Output the (X, Y) coordinate of the center of the cell containing the given text.  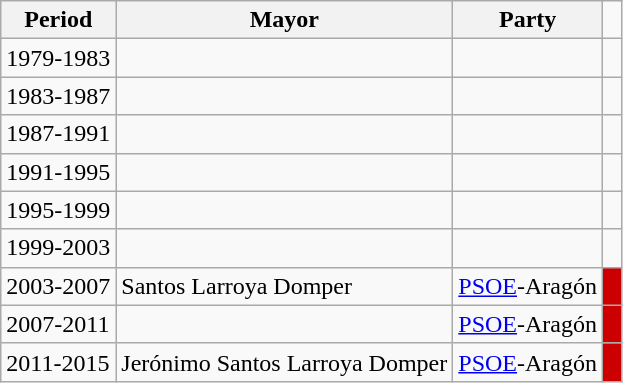
Mayor (284, 20)
Santos Larroya Domper (284, 286)
1983-1987 (58, 96)
2003-2007 (58, 286)
Jerónimo Santos Larroya Domper (284, 362)
1991-1995 (58, 172)
Period (58, 20)
1995-1999 (58, 210)
2011-2015 (58, 362)
2007-2011 (58, 324)
1999-2003 (58, 248)
Party (528, 20)
1979-1983 (58, 58)
1987-1991 (58, 134)
